Pinpoint the cell where the given text exists, returning its [x, y] midpoint coordinate. 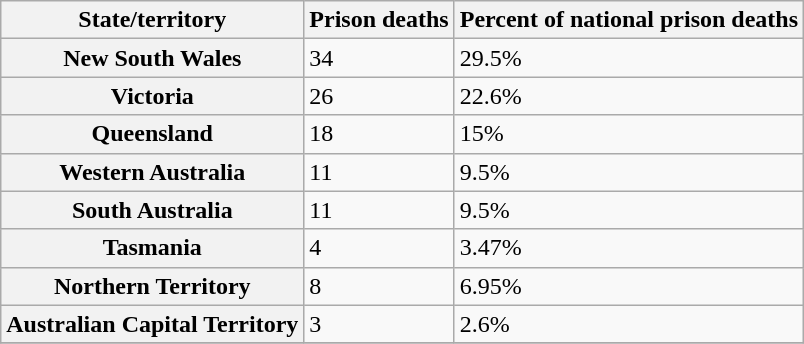
18 [379, 134]
4 [379, 248]
Victoria [152, 96]
3.47% [628, 248]
6.95% [628, 286]
15% [628, 134]
29.5% [628, 58]
Prison deaths [379, 20]
Tasmania [152, 248]
Queensland [152, 134]
Australian Capital Territory [152, 324]
22.6% [628, 96]
New South Wales [152, 58]
Western Australia [152, 172]
Percent of national prison deaths [628, 20]
State/territory [152, 20]
34 [379, 58]
South Australia [152, 210]
26 [379, 96]
Northern Territory [152, 286]
3 [379, 324]
2.6% [628, 324]
8 [379, 286]
